Find where the given text appears and provide that cell's center as [x, y] coordinate. 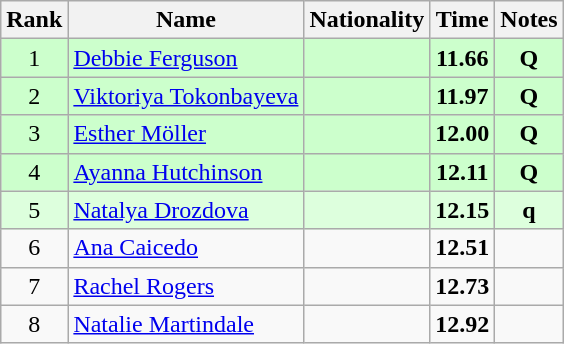
12.51 [462, 248]
Natalya Drozdova [186, 210]
Debbie Ferguson [186, 58]
Notes [529, 20]
Ayanna Hutchinson [186, 172]
12.73 [462, 286]
2 [34, 96]
7 [34, 286]
5 [34, 210]
6 [34, 248]
Rank [34, 20]
11.66 [462, 58]
3 [34, 134]
Natalie Martindale [186, 324]
q [529, 210]
Ana Caicedo [186, 248]
12.15 [462, 210]
12.00 [462, 134]
8 [34, 324]
Esther Möller [186, 134]
1 [34, 58]
12.11 [462, 172]
Rachel Rogers [186, 286]
4 [34, 172]
Time [462, 20]
Nationality [367, 20]
Name [186, 20]
11.97 [462, 96]
12.92 [462, 324]
Viktoriya Tokonbayeva [186, 96]
